Return the (X, Y) coordinate for the center point of the cell that contains the specified text.  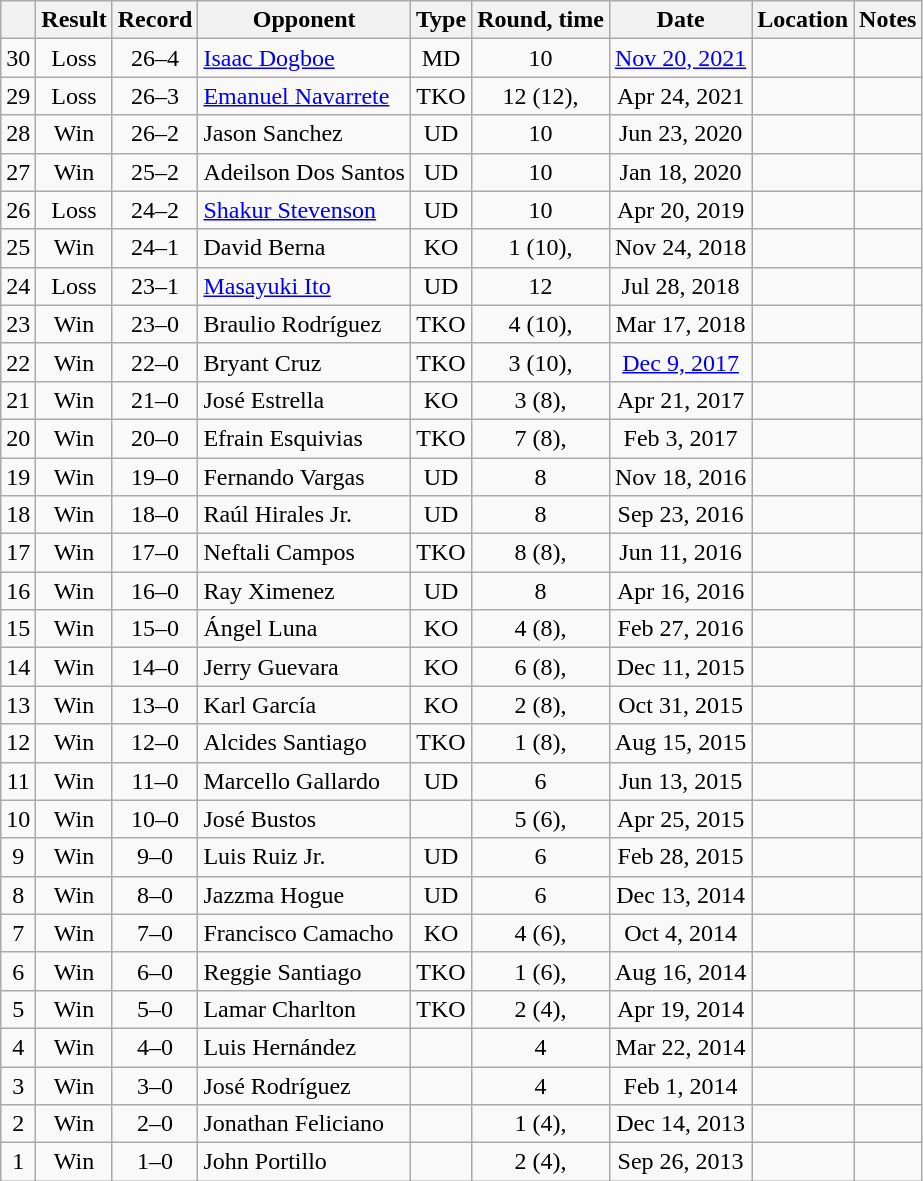
Adeilson Dos Santos (304, 172)
1 (6), (541, 971)
Sep 23, 2016 (680, 515)
Apr 20, 2019 (680, 210)
Feb 27, 2016 (680, 629)
12 (12), (541, 96)
Aug 15, 2015 (680, 743)
Mar 17, 2018 (680, 324)
13 (18, 705)
Jun 23, 2020 (680, 134)
Apr 24, 2021 (680, 96)
17 (18, 553)
24 (18, 286)
Isaac Dogboe (304, 58)
MD (440, 58)
Shakur Stevenson (304, 210)
Luis Hernández (304, 1047)
Feb 28, 2015 (680, 857)
23–0 (155, 324)
Feb 3, 2017 (680, 438)
Braulio Rodríguez (304, 324)
24–2 (155, 210)
Apr 16, 2016 (680, 591)
Nov 20, 2021 (680, 58)
14 (18, 667)
21–0 (155, 400)
15–0 (155, 629)
6–0 (155, 971)
11–0 (155, 781)
1 (18, 1162)
27 (18, 172)
Jan 18, 2020 (680, 172)
1–0 (155, 1162)
23–1 (155, 286)
Round, time (541, 20)
7–0 (155, 933)
Jason Sanchez (304, 134)
Luis Ruiz Jr. (304, 857)
3 (18, 1085)
7 (8), (541, 438)
5 (18, 1009)
2 (8), (541, 705)
9–0 (155, 857)
7 (18, 933)
José Rodríguez (304, 1085)
4–0 (155, 1047)
2–0 (155, 1124)
David Berna (304, 248)
29 (18, 96)
4 (8), (541, 629)
19–0 (155, 477)
13–0 (155, 705)
1 (4), (541, 1124)
2 (18, 1124)
Sep 26, 2013 (680, 1162)
19 (18, 477)
Francisco Camacho (304, 933)
Nov 18, 2016 (680, 477)
9 (18, 857)
Dec 13, 2014 (680, 895)
8–0 (155, 895)
25 (18, 248)
Apr 21, 2017 (680, 400)
Jun 11, 2016 (680, 553)
Emanuel Navarrete (304, 96)
Dec 11, 2015 (680, 667)
Record (155, 20)
11 (18, 781)
22 (18, 362)
Karl García (304, 705)
Oct 31, 2015 (680, 705)
Jerry Guevara (304, 667)
28 (18, 134)
17–0 (155, 553)
21 (18, 400)
Efrain Esquivias (304, 438)
16 (18, 591)
26–2 (155, 134)
18 (18, 515)
Opponent (304, 20)
Dec 9, 2017 (680, 362)
26–4 (155, 58)
Jazzma Hogue (304, 895)
5–0 (155, 1009)
14–0 (155, 667)
3 (10), (541, 362)
26–3 (155, 96)
Jul 28, 2018 (680, 286)
3–0 (155, 1085)
25–2 (155, 172)
Jonathan Feliciano (304, 1124)
3 (8), (541, 400)
1 (8), (541, 743)
Ray Ximenez (304, 591)
Masayuki Ito (304, 286)
José Estrella (304, 400)
Marcello Gallardo (304, 781)
Result (74, 20)
Alcides Santiago (304, 743)
Jun 13, 2015 (680, 781)
12–0 (155, 743)
John Portillo (304, 1162)
Ángel Luna (304, 629)
20 (18, 438)
Neftali Campos (304, 553)
José Bustos (304, 819)
Lamar Charlton (304, 1009)
20–0 (155, 438)
Date (680, 20)
1 (10), (541, 248)
Feb 1, 2014 (680, 1085)
18–0 (155, 515)
5 (6), (541, 819)
Type (440, 20)
4 (6), (541, 933)
Reggie Santiago (304, 971)
8 (8), (541, 553)
23 (18, 324)
30 (18, 58)
16–0 (155, 591)
Aug 16, 2014 (680, 971)
Mar 22, 2014 (680, 1047)
Dec 14, 2013 (680, 1124)
Notes (888, 20)
Bryant Cruz (304, 362)
Apr 25, 2015 (680, 819)
4 (10), (541, 324)
22–0 (155, 362)
10–0 (155, 819)
Location (803, 20)
Raúl Hirales Jr. (304, 515)
Nov 24, 2018 (680, 248)
26 (18, 210)
6 (8), (541, 667)
24–1 (155, 248)
15 (18, 629)
Oct 4, 2014 (680, 933)
Apr 19, 2014 (680, 1009)
Fernando Vargas (304, 477)
